Locate the cell with the specified text and output its (x, y) center coordinate. 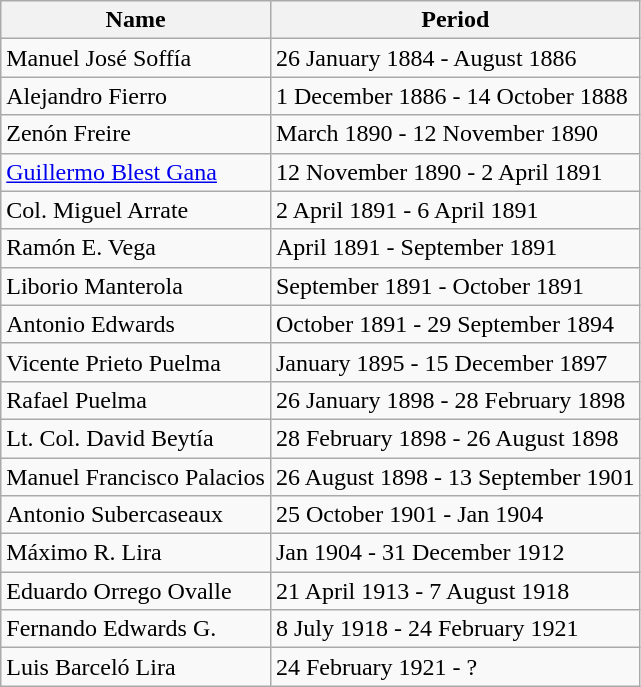
Period (455, 20)
Alejandro Fierro (136, 96)
Liborio Manterola (136, 286)
12 November 1890 - 2 April 1891 (455, 172)
Ramón E. Vega (136, 248)
Máximo R. Lira (136, 553)
September 1891 - October 1891 (455, 286)
26 January 1898 - 28 February 1898 (455, 400)
Manuel José Soffía (136, 58)
Vicente Prieto Puelma (136, 362)
Luis Barceló Lira (136, 667)
Rafael Puelma (136, 400)
25 October 1901 - Jan 1904 (455, 515)
Col. Miguel Arrate (136, 210)
Antonio Edwards (136, 324)
Antonio Subercaseaux (136, 515)
Eduardo Orrego Ovalle (136, 591)
March 1890 - 12 November 1890 (455, 134)
26 August 1898 - 13 September 1901 (455, 477)
Zenón Freire (136, 134)
Guillermo Blest Gana (136, 172)
January 1895 - 15 December 1897 (455, 362)
Fernando Edwards G. (136, 629)
8 July 1918 - 24 February 1921 (455, 629)
Manuel Francisco Palacios (136, 477)
21 April 1913 - 7 August 1918 (455, 591)
2 April 1891 - 6 April 1891 (455, 210)
28 February 1898 - 26 August 1898 (455, 438)
26 January 1884 - August 1886 (455, 58)
Name (136, 20)
October 1891 - 29 September 1894 (455, 324)
Jan 1904 - 31 December 1912 (455, 553)
1 December 1886 - 14 October 1888 (455, 96)
24 February 1921 - ? (455, 667)
Lt. Col. David Beytía (136, 438)
April 1891 - September 1891 (455, 248)
